For the text-containing cell, return its midpoint in [x, y] coordinate format. 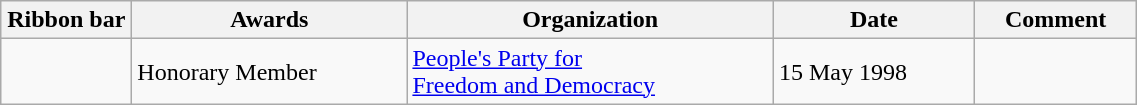
Organization [590, 20]
Date [874, 20]
15 May 1998 [874, 72]
People's Party for Freedom and Democracy [590, 72]
Honorary Member [270, 72]
Ribbon bar [66, 20]
Comment [1055, 20]
Awards [270, 20]
